Pinpoint the cell where the given text exists, returning its [X, Y] midpoint coordinate. 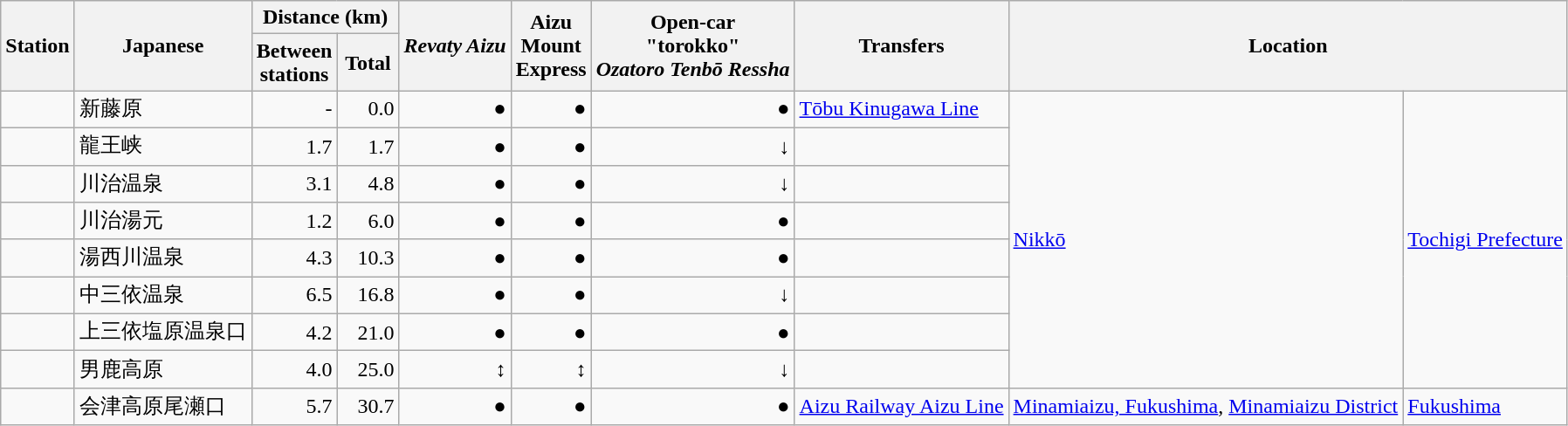
上三依塩原温泉口 [162, 332]
Transfers [901, 45]
湯西川温泉 [162, 258]
Tochigi Prefecture [1486, 239]
龍王峡 [162, 147]
中三依温泉 [162, 295]
Betweenstations [294, 63]
Nikkō [1206, 239]
4.0 [294, 370]
30.7 [368, 407]
4.2 [294, 332]
会津高原尾瀬口 [162, 407]
川治湯元 [162, 222]
Location [1288, 45]
Aizu Railway Aizu Line [901, 407]
Minamiaizu, Fukushima, Minamiaizu District [1206, 407]
6.0 [368, 222]
6.5 [294, 295]
男鹿高原 [162, 370]
21.0 [368, 332]
16.8 [368, 295]
Distance (km) [325, 17]
Station [38, 45]
新藤原 [162, 110]
0.0 [368, 110]
3.1 [294, 183]
川治温泉 [162, 183]
Fukushima [1486, 407]
25.0 [368, 370]
10.3 [368, 258]
Open-car"torokko"Ozatoro Tenbō Ressha [693, 45]
4.3 [294, 258]
4.8 [368, 183]
- [294, 110]
Revaty Aizu [455, 45]
5.7 [294, 407]
AizuMountExpress [551, 45]
Tōbu Kinugawa Line [901, 110]
Japanese [162, 45]
1.2 [294, 222]
Total [368, 63]
